Extract the [x, y] coordinate from the center of the cell holding the provided text.  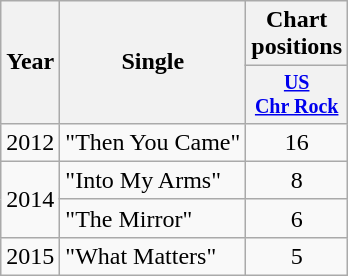
6 [297, 218]
Single [153, 62]
"The Mirror" [153, 218]
5 [297, 256]
2014 [30, 199]
8 [297, 180]
"Then You Came" [153, 142]
"What Matters" [153, 256]
Chart positions [297, 34]
"Into My Arms" [153, 180]
Year [30, 62]
16 [297, 142]
USChr Rock [297, 94]
2015 [30, 256]
2012 [30, 142]
